Provide the (X, Y) coordinate of the cell's center where the given text is located.  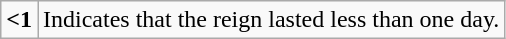
<1 (20, 20)
Indicates that the reign lasted less than one day. (272, 20)
